From the cell containing the given text, extract its center point as (X, Y) coordinate. 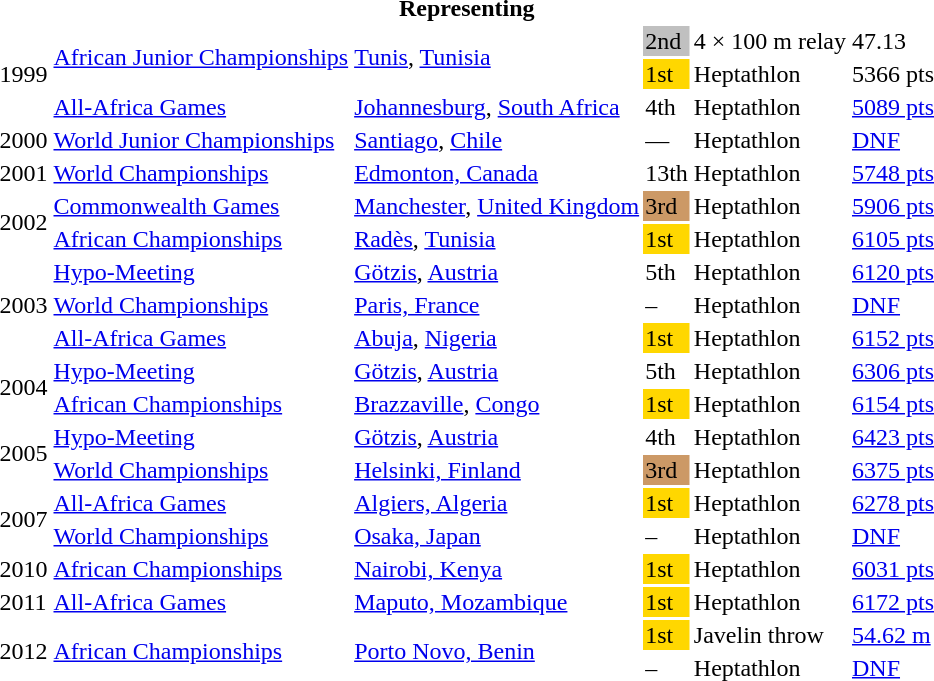
Nairobi, Kenya (497, 569)
Helsinki, Finland (497, 470)
2nd (667, 41)
Abuja, Nigeria (497, 338)
13th (667, 173)
Johannesburg, South Africa (497, 107)
Manchester, United Kingdom (497, 206)
Algiers, Algeria (497, 503)
World Junior Championships (201, 140)
Edmonton, Canada (497, 173)
Maputo, Mozambique (497, 602)
Tunis, Tunisia (497, 58)
Brazzaville, Congo (497, 404)
African Junior Championships (201, 58)
Commonwealth Games (201, 206)
Osaka, Japan (497, 536)
— (667, 140)
Santiago, Chile (497, 140)
Radès, Tunisia (497, 239)
Paris, France (497, 305)
Javelin throw (770, 635)
4 × 100 m relay (770, 41)
